Detect which cell encompasses the target text, then output its (X, Y) center coordinate. 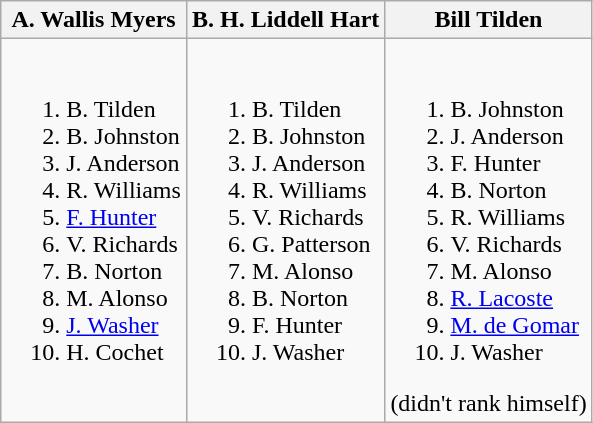
B. Johnston J. Anderson F. Hunter B. Norton R. Williams V. Richards M. Alonso R. Lacoste M. de Gomar J. Washer(didn't rank himself) (488, 230)
B. Tilden B. Johnston J. Anderson R. Williams F. Hunter V. Richards B. Norton M. Alonso J. Washer H. Cochet (94, 230)
Bill Tilden (488, 20)
A. Wallis Myers (94, 20)
B. Tilden B. Johnston J. Anderson R. Williams V. Richards G. Patterson M. Alonso B. Norton F. Hunter J. Washer (285, 230)
B. H. Liddell Hart (285, 20)
